For the text-containing cell, return its midpoint in [X, Y] coordinate format. 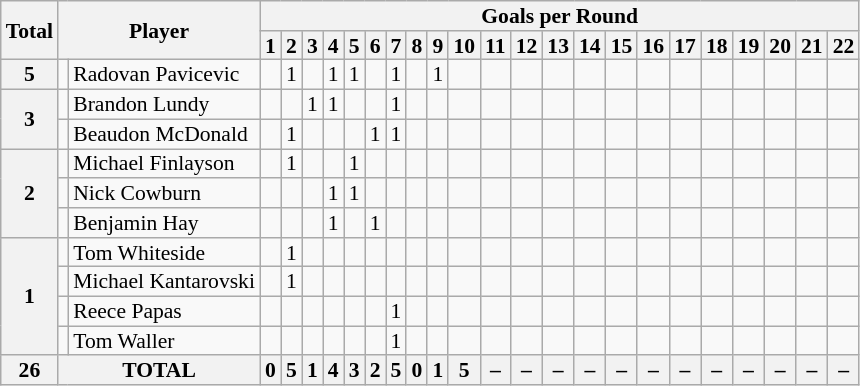
19 [749, 46]
26 [30, 371]
18 [717, 46]
Tom Waller [164, 341]
Nick Cowburn [164, 193]
Brandon Lundy [164, 105]
16 [653, 46]
8 [416, 46]
Total [30, 30]
Player [159, 30]
11 [496, 46]
TOTAL [159, 371]
Michael Finlayson [164, 164]
21 [812, 46]
14 [590, 46]
Reece Papas [164, 312]
7 [396, 46]
Michael Kantarovski [164, 282]
22 [844, 46]
Benjamin Hay [164, 223]
Beaudon McDonald [164, 134]
Radovan Pavicevic [164, 75]
9 [438, 46]
Tom Whiteside [164, 253]
6 [376, 46]
17 [685, 46]
Goals per Round [560, 16]
15 [622, 46]
12 [527, 46]
13 [558, 46]
10 [464, 46]
20 [780, 46]
